Pinpoint the cell where the given text exists, returning its (x, y) midpoint coordinate. 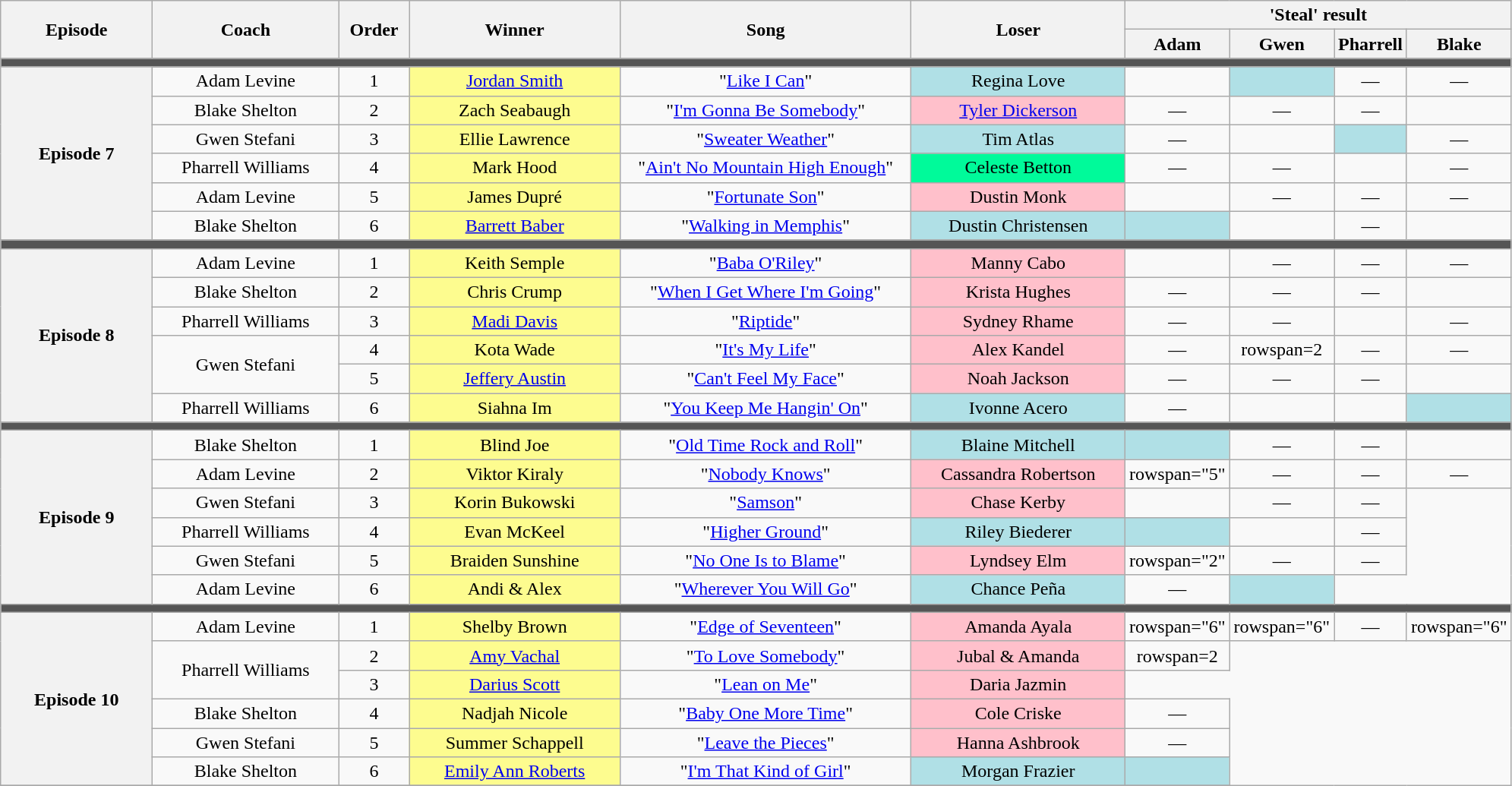
Blake (1459, 44)
Nadjah Nicole (515, 713)
Daria Jazmin (1018, 684)
Evan McKeel (515, 532)
"Can't Feel My Face" (765, 379)
Episode 10 (77, 699)
Barrett Baber (515, 226)
Celeste Betton (1018, 168)
Winner (515, 30)
"Ain't No Mountain High Enough" (765, 168)
"Nobody Knows" (765, 474)
"Baby One More Time" (765, 713)
Madi Davis (515, 321)
Episode 7 (77, 153)
rowspan="5" (1178, 474)
Darius Scott (515, 684)
"Edge of Seventeen" (765, 627)
Coach (246, 30)
Order (374, 30)
Amanda Ayala (1018, 627)
Cassandra Robertson (1018, 474)
'Steal' result (1318, 15)
Viktor Kiraly (515, 474)
Kota Wade (515, 350)
Tyler Dickerson (1018, 110)
Chris Crump (515, 292)
Riley Biederer (1018, 532)
"Fortunate Son" (765, 197)
Zach Seabaugh (515, 110)
Ivonne Acero (1018, 408)
Lyndsey Elm (1018, 560)
"Walking in Memphis" (765, 226)
Episode 8 (77, 335)
Siahna Im (515, 408)
Sydney Rhame (1018, 321)
Jeffery Austin (515, 379)
Braiden Sunshine (515, 560)
Hanna Ashbrook (1018, 742)
Cole Criske (1018, 713)
Chase Kerby (1018, 503)
Morgan Frazier (1018, 772)
"Lean on Me" (765, 684)
rowspan="2" (1178, 560)
Adam (1178, 44)
"I'm That Kind of Girl" (765, 772)
Jubal & Amanda (1018, 655)
"You Keep Me Hangin' On" (765, 408)
Andi & Alex (515, 589)
Dustin Monk (1018, 197)
Summer Schappell (515, 742)
Regina Love (1018, 81)
Alex Kandel (1018, 350)
Blaine Mitchell (1018, 445)
"Baba O'Riley" (765, 263)
Ellie Lawrence (515, 139)
Loser (1018, 30)
Mark Hood (515, 168)
Shelby Brown (515, 627)
Chance Peña (1018, 589)
"To Love Somebody" (765, 655)
"No One Is to Blame" (765, 560)
"I'm Gonna Be Somebody" (765, 110)
"It's My Life" (765, 350)
Amy Vachal (515, 655)
Episode (77, 30)
Blind Joe (515, 445)
Jordan Smith (515, 81)
"Samson" (765, 503)
Korin Bukowski (515, 503)
Krista Hughes (1018, 292)
Song (765, 30)
Dustin Christensen (1018, 226)
Emily Ann Roberts (515, 772)
Noah Jackson (1018, 379)
James Dupré (515, 197)
Episode 9 (77, 517)
"Sweater Weather" (765, 139)
Tim Atlas (1018, 139)
"Wherever You Will Go" (765, 589)
"Riptide" (765, 321)
"Leave the Pieces" (765, 742)
Gwen (1282, 44)
"Higher Ground" (765, 532)
"Old Time Rock and Roll" (765, 445)
Manny Cabo (1018, 263)
Pharrell (1371, 44)
"When I Get Where I'm Going" (765, 292)
Keith Semple (515, 263)
"Like I Can" (765, 81)
